Search for the cell housing the specified text and yield its (x, y) center coordinate. 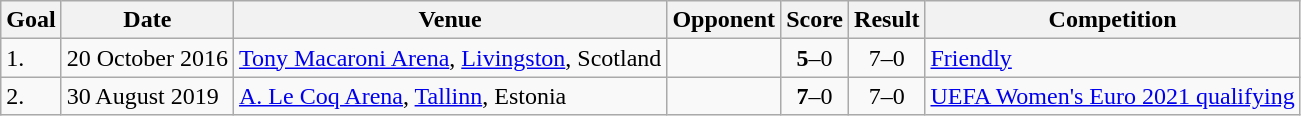
Tony Macaroni Arena, Livingston, Scotland (450, 58)
30 August 2019 (147, 96)
Friendly (1112, 58)
Venue (450, 20)
Competition (1112, 20)
A. Le Coq Arena, Tallinn, Estonia (450, 96)
Goal (31, 20)
1. (31, 58)
Date (147, 20)
Opponent (724, 20)
2. (31, 96)
UEFA Women's Euro 2021 qualifying (1112, 96)
Result (887, 20)
Score (815, 20)
20 October 2016 (147, 58)
5–0 (815, 58)
